From the cell containing the given text, extract its center point as (x, y) coordinate. 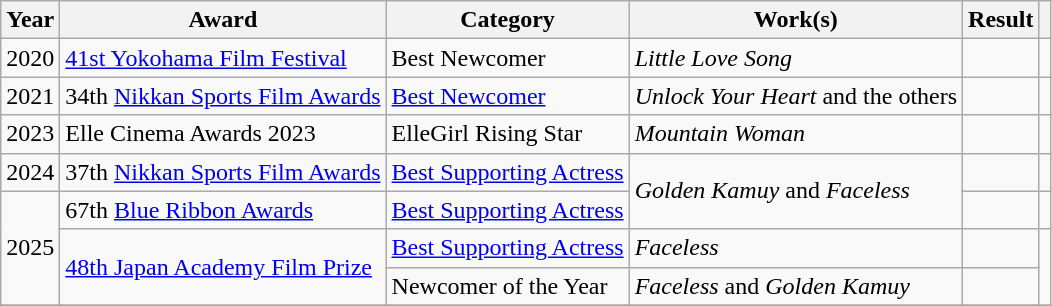
48th Japan Academy Film Prize (223, 267)
ElleGirl Rising Star (508, 134)
2023 (30, 134)
Golden Kamuy and Faceless (796, 191)
2021 (30, 96)
37th Nikkan Sports Film Awards (223, 172)
Faceless (796, 248)
41st Yokohama Film Festival (223, 58)
2024 (30, 172)
Mountain Woman (796, 134)
Unlock Your Heart and the others (796, 96)
2025 (30, 248)
Little Love Song (796, 58)
Faceless and Golden Kamuy (796, 286)
Elle Cinema Awards 2023 (223, 134)
Category (508, 20)
34th Nikkan Sports Film Awards (223, 96)
Award (223, 20)
2020 (30, 58)
Year (30, 20)
Work(s) (796, 20)
Result (1001, 20)
67th Blue Ribbon Awards (223, 210)
Newcomer of the Year (508, 286)
